Locate the cell with the specified text and output its [x, y] center coordinate. 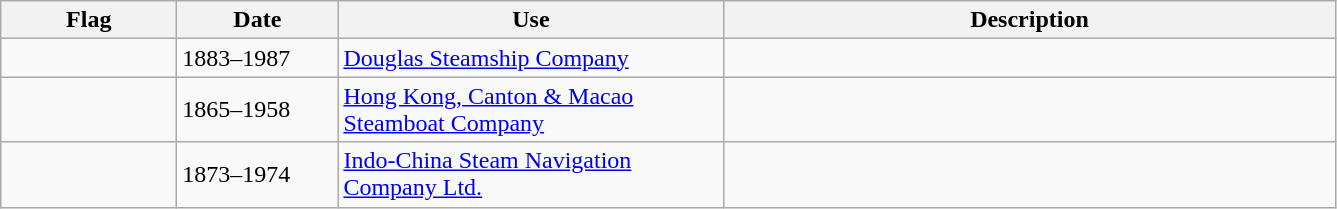
1873–1974 [258, 174]
Indo-China Steam Navigation Company Ltd. [531, 174]
1883–1987 [258, 58]
Use [531, 20]
Douglas Steamship Company [531, 58]
Hong Kong, Canton & Macao Steamboat Company [531, 110]
Date [258, 20]
Flag [89, 20]
Description [1030, 20]
1865–1958 [258, 110]
